Provide the (X, Y) coordinate of the cell's center where the given text is located.  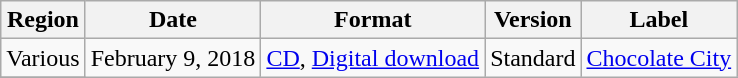
Date (173, 20)
Chocolate City (659, 58)
Version (533, 20)
CD, Digital download (373, 58)
February 9, 2018 (173, 58)
Standard (533, 58)
Region (43, 20)
Format (373, 20)
Various (43, 58)
Label (659, 20)
